From the cell containing the given text, extract its center point as (X, Y) coordinate. 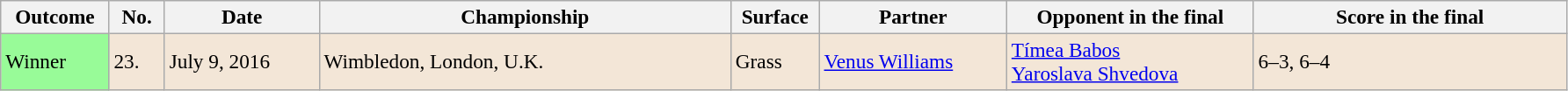
Venus Williams (912, 61)
Wimbledon, London, U.K. (525, 61)
Winner (54, 61)
Date (242, 17)
6–3, 6–4 (1410, 61)
No. (137, 17)
Tímea Babos Yaroslava Shvedova (1130, 61)
Surface (775, 17)
Partner (912, 17)
July 9, 2016 (242, 61)
Outcome (54, 17)
Grass (775, 61)
23. (137, 61)
Opponent in the final (1130, 17)
Score in the final (1410, 17)
Championship (525, 17)
